Output the [x, y] coordinate of the center of the cell containing the given text.  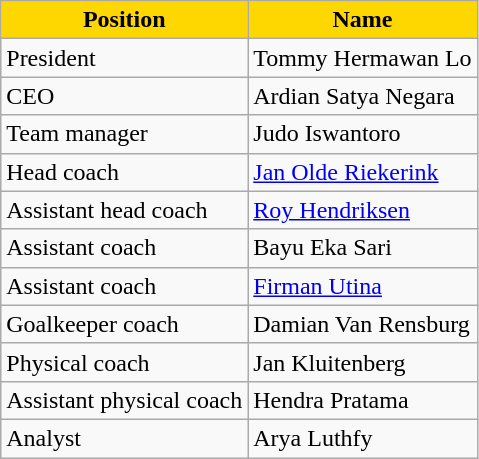
Position [124, 20]
Damian Van Rensburg [362, 324]
Analyst [124, 438]
Judo Iswantoro [362, 134]
Tommy Hermawan Lo [362, 58]
Ardian Satya Negara [362, 96]
Assistant physical coach [124, 400]
Bayu Eka Sari [362, 248]
Goalkeeper coach [124, 324]
Hendra Pratama [362, 400]
Assistant head coach [124, 210]
Roy Hendriksen [362, 210]
Team manager [124, 134]
Name [362, 20]
Arya Luthfy [362, 438]
Jan Olde Riekerink [362, 172]
Head coach [124, 172]
President [124, 58]
Firman Utina [362, 286]
Physical coach [124, 362]
CEO [124, 96]
Jan Kluitenberg [362, 362]
